Extract the (X, Y) coordinate from the center of the cell holding the provided text.  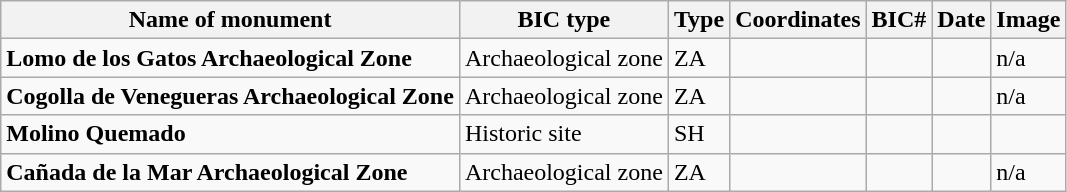
Name of monument (230, 20)
BIC# (899, 20)
BIC type (564, 20)
SH (698, 134)
Historic site (564, 134)
Image (1028, 20)
Coordinates (798, 20)
Cañada de la Mar Archaeological Zone (230, 172)
Cogolla de Venegueras Archaeological Zone (230, 96)
Type (698, 20)
Lomo de los Gatos Archaeological Zone (230, 58)
Date (962, 20)
Molino Quemado (230, 134)
